Pinpoint the cell where the given text exists, returning its (X, Y) midpoint coordinate. 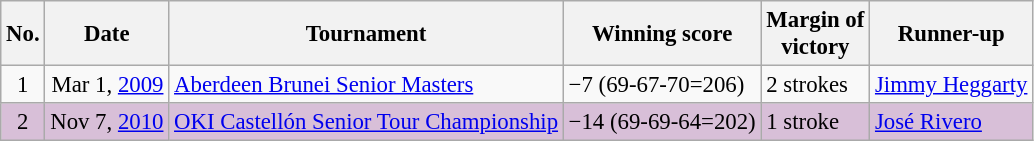
Margin ofvictory (816, 34)
Winning score (662, 34)
Nov 7, 2010 (107, 122)
2 strokes (816, 85)
Jimmy Heggarty (952, 85)
1 (23, 85)
−7 (69-67-70=206) (662, 85)
Mar 1, 2009 (107, 85)
2 (23, 122)
Tournament (366, 34)
Aberdeen Brunei Senior Masters (366, 85)
1 stroke (816, 122)
Runner-up (952, 34)
OKI Castellón Senior Tour Championship (366, 122)
−14 (69-69-64=202) (662, 122)
Date (107, 34)
José Rivero (952, 122)
No. (23, 34)
